Output the (x, y) coordinate of the center of the cell containing the given text.  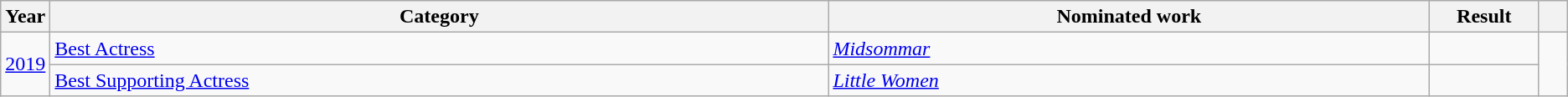
Little Women (1129, 80)
Year (25, 17)
Midsommar (1129, 48)
Nominated work (1129, 17)
Best Supporting Actress (439, 80)
Best Actress (439, 48)
Result (1484, 17)
2019 (25, 64)
Category (439, 17)
